Search for the cell housing the specified text and yield its (X, Y) center coordinate. 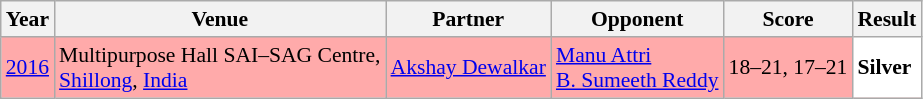
Year (28, 19)
2016 (28, 68)
Silver (886, 68)
Multipurpose Hall SAI–SAG Centre,Shillong, India (220, 68)
Result (886, 19)
Score (788, 19)
18–21, 17–21 (788, 68)
Venue (220, 19)
Manu Attri B. Sumeeth Reddy (638, 68)
Partner (468, 19)
Opponent (638, 19)
Akshay Dewalkar (468, 68)
